From the cell containing the given text, extract its center point as (x, y) coordinate. 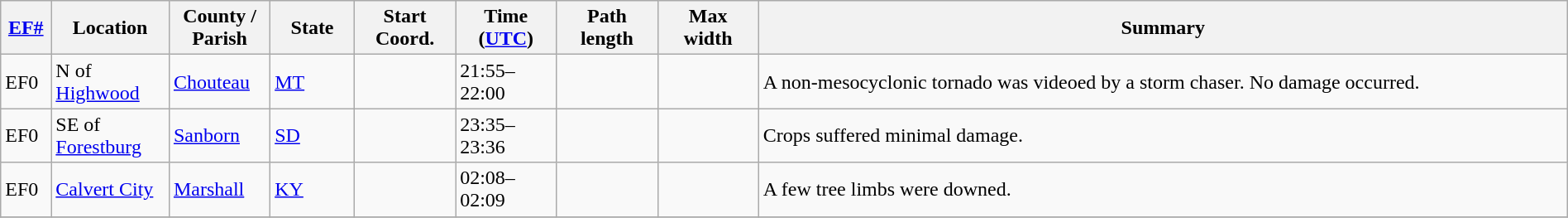
EF# (26, 28)
02:08–02:09 (506, 189)
SE of Forestburg (111, 136)
Start Coord. (404, 28)
SD (313, 136)
21:55–22:00 (506, 81)
KY (313, 189)
Max width (708, 28)
Calvert City (111, 189)
Chouteau (219, 81)
State (313, 28)
23:35–23:36 (506, 136)
Crops suffered minimal damage. (1163, 136)
Path length (607, 28)
County / Parish (219, 28)
Marshall (219, 189)
Location (111, 28)
Time (UTC) (506, 28)
A non-mesocyclonic tornado was videoed by a storm chaser. No damage occurred. (1163, 81)
MT (313, 81)
Sanborn (219, 136)
Summary (1163, 28)
A few tree limbs were downed. (1163, 189)
N of Highwood (111, 81)
